Locate the cell with the specified text and output its (x, y) center coordinate. 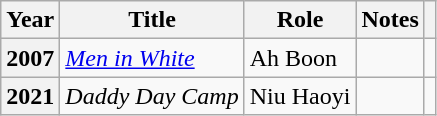
Daddy Day Camp (152, 96)
Ah Boon (300, 58)
Title (152, 20)
Men in White (152, 58)
Role (300, 20)
Niu Haoyi (300, 96)
Year (30, 20)
2007 (30, 58)
Notes (390, 20)
2021 (30, 96)
